Scan for the cell matching the given text and deliver its (x, y) coordinate at center. 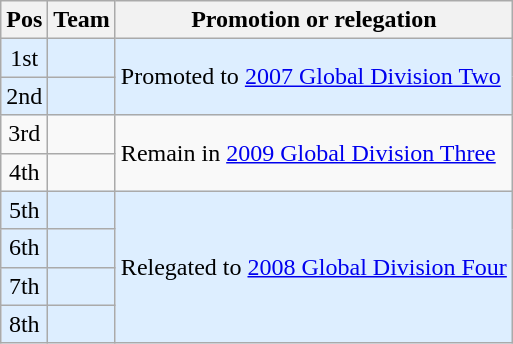
Relegated to 2008 Global Division Four (314, 267)
8th (24, 324)
Remain in 2009 Global Division Three (314, 153)
Team (82, 20)
Promoted to 2007 Global Division Two (314, 77)
7th (24, 286)
Promotion or relegation (314, 20)
5th (24, 210)
4th (24, 172)
6th (24, 248)
2nd (24, 96)
3rd (24, 134)
Pos (24, 20)
1st (24, 58)
